Determine the (X, Y) coordinate at the center of the cell enclosing the given text.  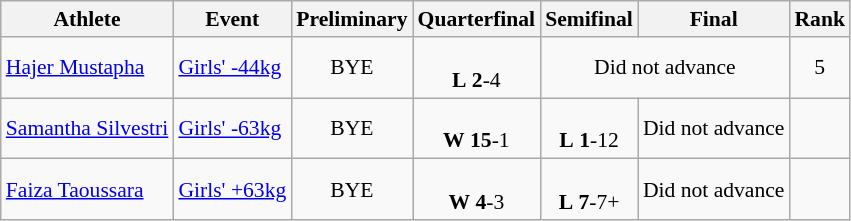
W 4-3 (477, 190)
Samantha Silvestri (88, 128)
Rank (820, 19)
L 1-12 (589, 128)
Girls' +63kg (232, 190)
Hajer Mustapha (88, 68)
Faiza Taoussara (88, 190)
L 7-7+ (589, 190)
5 (820, 68)
W 15-1 (477, 128)
Quarterfinal (477, 19)
Semifinal (589, 19)
Girls' -63kg (232, 128)
Girls' -44kg (232, 68)
L 2-4 (477, 68)
Event (232, 19)
Preliminary (352, 19)
Final (714, 19)
Athlete (88, 19)
